From the cell containing the given text, extract its center point as (X, Y) coordinate. 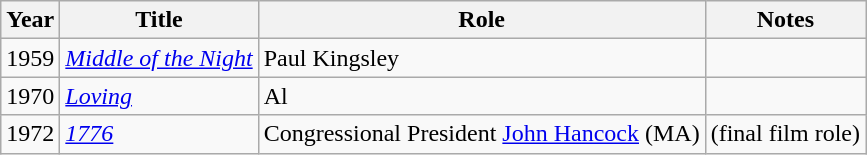
1776 (159, 134)
Al (482, 96)
Title (159, 20)
Role (482, 20)
Congressional President John Hancock (MA) (482, 134)
Middle of the Night (159, 58)
Paul Kingsley (482, 58)
1970 (30, 96)
(final film role) (785, 134)
1959 (30, 58)
Loving (159, 96)
Notes (785, 20)
1972 (30, 134)
Year (30, 20)
